From the cell containing the given text, extract its center point as [x, y] coordinate. 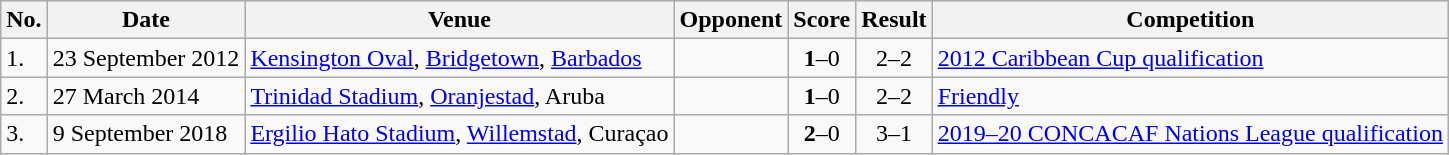
Opponent [731, 20]
2019–20 CONCACAF Nations League qualification [1190, 134]
27 March 2014 [146, 96]
Venue [460, 20]
2012 Caribbean Cup qualification [1190, 58]
2. [24, 96]
Date [146, 20]
2–0 [822, 134]
9 September 2018 [146, 134]
3. [24, 134]
23 September 2012 [146, 58]
Competition [1190, 20]
Score [822, 20]
Ergilio Hato Stadium, Willemstad, Curaçao [460, 134]
Friendly [1190, 96]
Kensington Oval, Bridgetown, Barbados [460, 58]
No. [24, 20]
Result [894, 20]
1. [24, 58]
3–1 [894, 134]
Trinidad Stadium, Oranjestad, Aruba [460, 96]
